Capture the cell that displays the provided text and extract its [x, y] central coordinate. 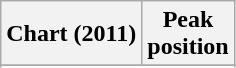
Chart (2011) [72, 34]
Peakposition [188, 34]
